Return the (X, Y) coordinate for the center point of the cell that contains the specified text.  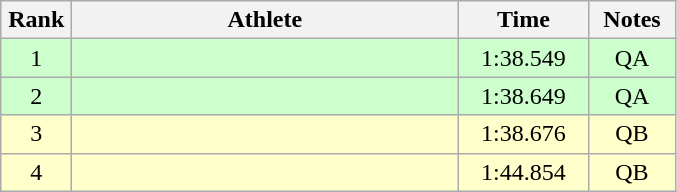
1:38.649 (524, 96)
Time (524, 20)
Notes (632, 20)
2 (36, 96)
Athlete (265, 20)
1:38.549 (524, 58)
1:38.676 (524, 134)
Rank (36, 20)
3 (36, 134)
1 (36, 58)
4 (36, 172)
1:44.854 (524, 172)
